Identify which cell holds the provided text, then report its (x, y) central coordinate. 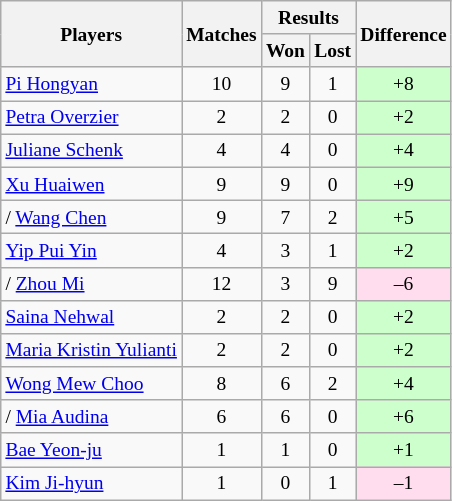
7 (285, 216)
Xu Huaiwen (92, 184)
Petra Overzier (92, 118)
Wong Mew Choo (92, 384)
12 (222, 284)
+8 (404, 84)
/ Zhou Mi (92, 284)
Bae Yeon-ju (92, 450)
–6 (404, 284)
Results (308, 18)
Matches (222, 34)
+1 (404, 450)
Won (285, 50)
Saina Nehwal (92, 316)
8 (222, 384)
+9 (404, 184)
Juliane Schenk (92, 150)
Players (92, 34)
Lost (333, 50)
+6 (404, 416)
/ Wang Chen (92, 216)
Difference (404, 34)
Kim Ji-hyun (92, 484)
Pi Hongyan (92, 84)
+5 (404, 216)
10 (222, 84)
Yip Pui Yin (92, 250)
/ Mia Audina (92, 416)
–1 (404, 484)
Maria Kristin Yulianti (92, 350)
